Determine the [x, y] coordinate at the center of the cell enclosing the given text.  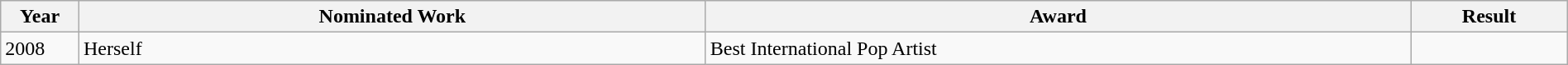
Year [40, 17]
Herself [392, 48]
Award [1059, 17]
Best International Pop Artist [1059, 48]
Nominated Work [392, 17]
2008 [40, 48]
Result [1489, 17]
